Return (x, y) of the center of cell containing provided text 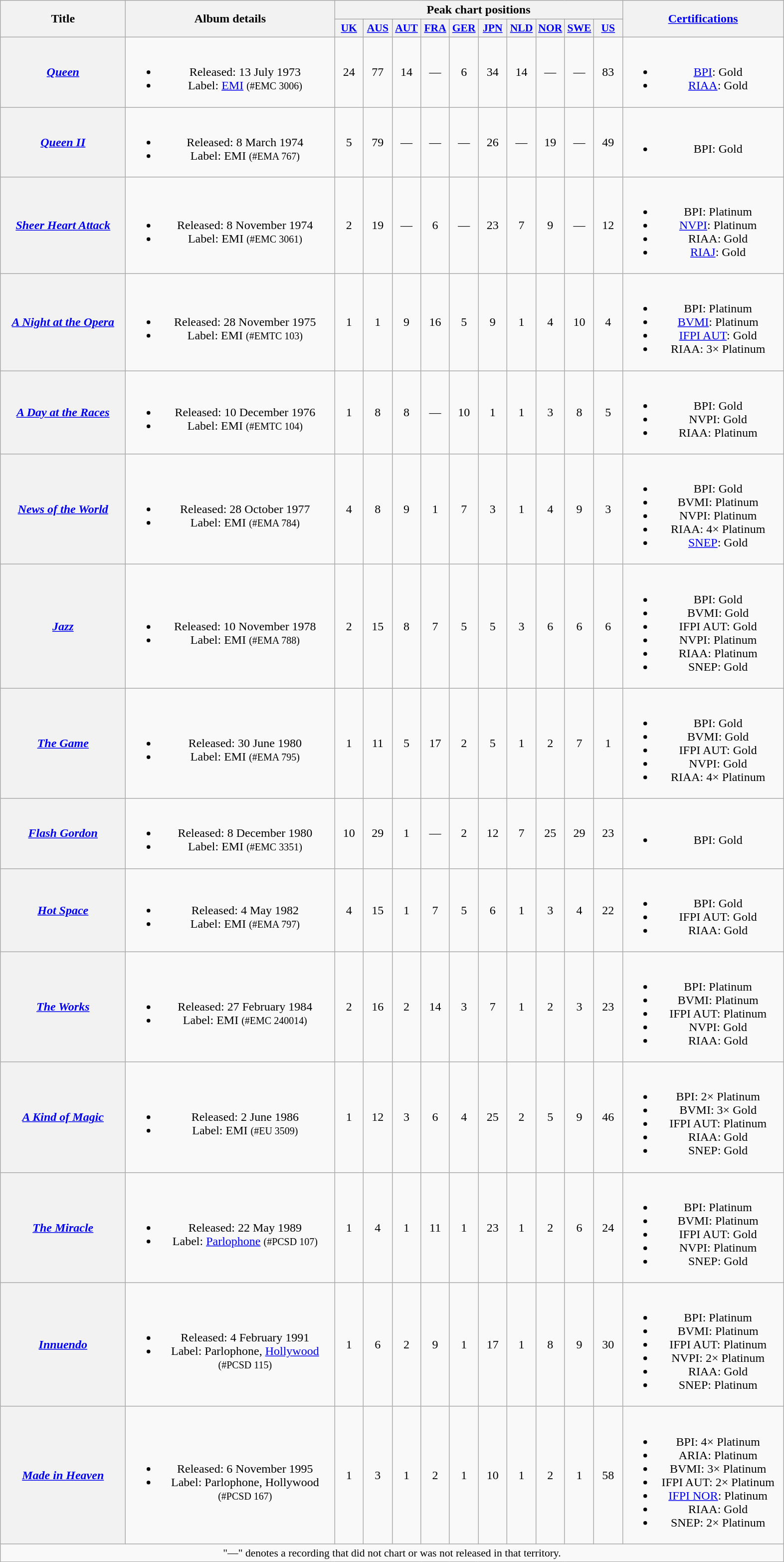
46 (608, 1117)
Released: 10 December 1976Label: EMI (#EMTC 104) (230, 412)
Released: 30 June 1980Label: EMI (#EMA 795) (230, 744)
Certifications (703, 19)
Released: 8 March 1974Label: EMI (#EMA 767) (230, 142)
Released: 4 May 1982Label: EMI (#EMA 797) (230, 910)
NLD (522, 28)
Queen (63, 72)
Peak chart positions (479, 10)
83 (608, 72)
Released: 2 June 1986Label: EMI (#EU 3509) (230, 1117)
UK (349, 28)
49 (608, 142)
BPI: 2× PlatinumBVMI: 3× GoldIFPI AUT: PlatinumRIAA: GoldSNEP: Gold (703, 1117)
77 (378, 72)
"—" denotes a recording that did not chart or was not released in that territory. (392, 1553)
BPI: PlatinumNVPI: PlatinumRIAA: GoldRIAJ: Gold (703, 226)
A Day at the Races (63, 412)
US (608, 28)
News of the World (63, 509)
Title (63, 19)
Released: 27 February 1984Label: EMI (#EMC 240014) (230, 1007)
A Kind of Magic (63, 1117)
BPI: PlatinumBVMI: PlatinumIFPI AUT: PlatinumNVPI: GoldRIAA: Gold (703, 1007)
The Game (63, 744)
Released: 10 November 1978Label: EMI (#EMA 788) (230, 626)
58 (608, 1475)
Album details (230, 19)
NOR (550, 28)
Released: 8 November 1974Label: EMI (#EMC 3061) (230, 226)
79 (378, 142)
34 (493, 72)
SWE (579, 28)
BPI: PlatinumBVMI: PlatinumIFPI AUT: GoldRIAA: 3× Platinum (703, 322)
BPI: PlatinumBVMI: PlatinumIFPI AUT: GoldNVPI: PlatinumSNEP: Gold (703, 1228)
BPI: GoldBVMI: GoldIFPI AUT: GoldNVPI: PlatinumRIAA: PlatinumSNEP: Gold (703, 626)
Released: 8 December 1980Label: EMI (#EMC 3351) (230, 833)
FRA (435, 28)
BPI: GoldBVMI: GoldIFPI AUT: GoldNVPI: GoldRIAA: 4× Platinum (703, 744)
Made in Heaven (63, 1475)
Released: 13 July 1973Label: EMI (#EMC 3006) (230, 72)
Released: 28 November 1975Label: EMI (#EMTC 103) (230, 322)
BPI: GoldRIAA: Gold (703, 72)
Released: 4 February 1991Label: Parlophone, Hollywood (#PCSD 115) (230, 1344)
Innuendo (63, 1344)
30 (608, 1344)
BPI: PlatinumBVMI: PlatinumIFPI AUT: PlatinumNVPI: 2× PlatinumRIAA: GoldSNEP: Platinum (703, 1344)
The Miracle (63, 1228)
JPN (493, 28)
The Works (63, 1007)
BPI: GoldNVPI: GoldRIAA: Platinum (703, 412)
Hot Space (63, 910)
BPI: GoldIFPI AUT: GoldRIAA: Gold (703, 910)
BPI: GoldBVMI: PlatinumNVPI: PlatinumRIAA: 4× PlatinumSNEP: Gold (703, 509)
A Night at the Opera (63, 322)
GER (464, 28)
Released: 22 May 1989Label: Parlophone (#PCSD 107) (230, 1228)
Released: 6 November 1995Label: Parlophone, Hollywood (#PCSD 167) (230, 1475)
Sheer Heart Attack (63, 226)
Flash Gordon (63, 833)
Jazz (63, 626)
AUT (406, 28)
AUS (378, 28)
26 (493, 142)
BPI: 4× PlatinumARIA: PlatinumBVMI: 3× PlatinumIFPI AUT: 2× PlatinumIFPI NOR: PlatinumRIAA: GoldSNEP: 2× Platinum (703, 1475)
22 (608, 910)
Released: 28 October 1977Label: EMI (#EMA 784) (230, 509)
Queen II (63, 142)
